Provide the [x, y] coordinate of the cell's center where the given text is located.  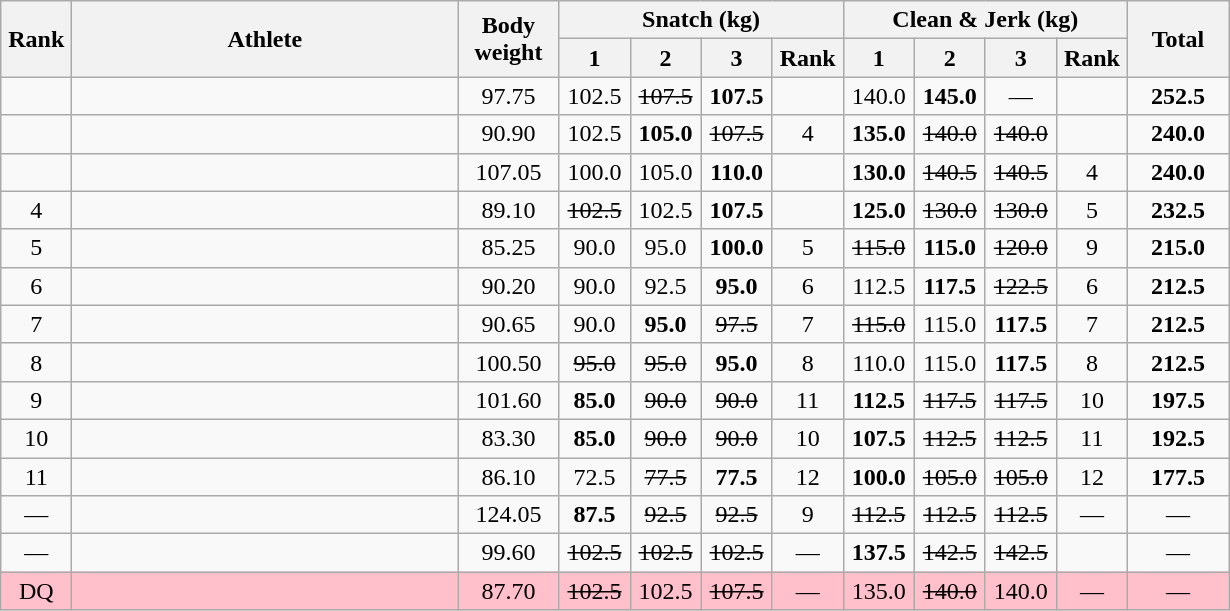
90.65 [508, 324]
Athlete [265, 39]
101.60 [508, 400]
120.0 [1020, 248]
Clean & Jerk (kg) [985, 20]
197.5 [1178, 400]
90.20 [508, 286]
125.0 [878, 210]
177.5 [1178, 477]
252.5 [1178, 96]
192.5 [1178, 438]
99.60 [508, 553]
137.5 [878, 553]
145.0 [950, 96]
72.5 [594, 477]
DQ [36, 591]
89.10 [508, 210]
83.30 [508, 438]
122.5 [1020, 286]
97.75 [508, 96]
Body weight [508, 39]
Snatch (kg) [701, 20]
Total [1178, 39]
215.0 [1178, 248]
86.10 [508, 477]
87.5 [594, 515]
87.70 [508, 591]
100.50 [508, 362]
97.5 [736, 324]
232.5 [1178, 210]
85.25 [508, 248]
107.05 [508, 172]
124.05 [508, 515]
90.90 [508, 134]
